Locate the cell with the specified text and output its [X, Y] center coordinate. 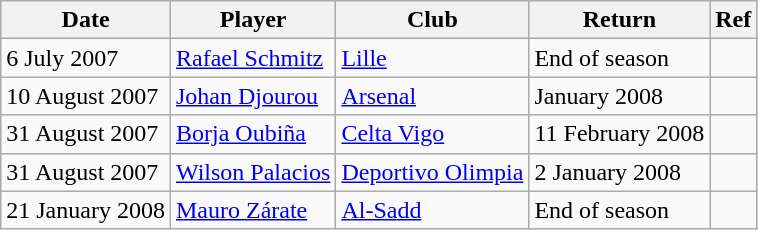
Rafael Schmitz [252, 58]
Return [620, 20]
Al-Sadd [432, 210]
Lille [432, 58]
Celta Vigo [432, 134]
Arsenal [432, 96]
Johan Djourou [252, 96]
January 2008 [620, 96]
2 January 2008 [620, 172]
Date [86, 20]
Deportivo Olimpia [432, 172]
Wilson Palacios [252, 172]
Club [432, 20]
6 July 2007 [86, 58]
10 August 2007 [86, 96]
Mauro Zárate [252, 210]
21 January 2008 [86, 210]
Ref [734, 20]
11 February 2008 [620, 134]
Borja Oubiña [252, 134]
Player [252, 20]
